Return [X, Y] of the center of cell containing provided text 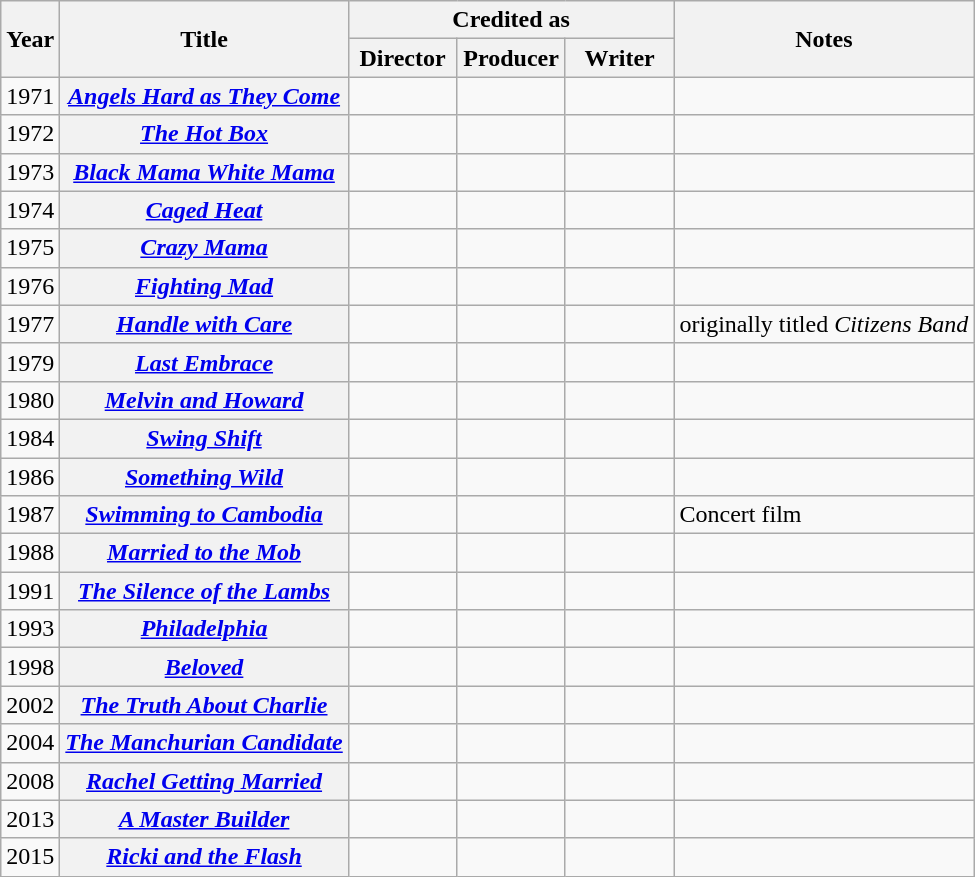
Swimming to Cambodia [204, 515]
1971 [30, 96]
Beloved [204, 667]
Something Wild [204, 477]
2015 [30, 857]
1972 [30, 134]
1993 [30, 629]
1998 [30, 667]
1984 [30, 438]
2013 [30, 819]
Year [30, 39]
Director [402, 58]
Married to the Mob [204, 553]
1976 [30, 286]
Last Embrace [204, 362]
2002 [30, 705]
2004 [30, 743]
1973 [30, 172]
Writer [620, 58]
Philadelphia [204, 629]
1977 [30, 324]
The Hot Box [204, 134]
Credited as [511, 20]
originally titled Citizens Band [824, 324]
1980 [30, 400]
1974 [30, 210]
1987 [30, 515]
The Manchurian Candidate [204, 743]
The Truth About Charlie [204, 705]
1979 [30, 362]
Ricki and the Flash [204, 857]
Rachel Getting Married [204, 781]
Black Mama White Mama [204, 172]
2008 [30, 781]
Title [204, 39]
The Silence of the Lambs [204, 591]
Swing Shift [204, 438]
Fighting Mad [204, 286]
Concert film [824, 515]
1988 [30, 553]
Handle with Care [204, 324]
Crazy Mama [204, 248]
Notes [824, 39]
Melvin and Howard [204, 400]
1975 [30, 248]
1991 [30, 591]
Angels Hard as They Come [204, 96]
A Master Builder [204, 819]
Producer [512, 58]
Caged Heat [204, 210]
1986 [30, 477]
